Provide the (x, y) coordinate of the cell's center where the given text is located.  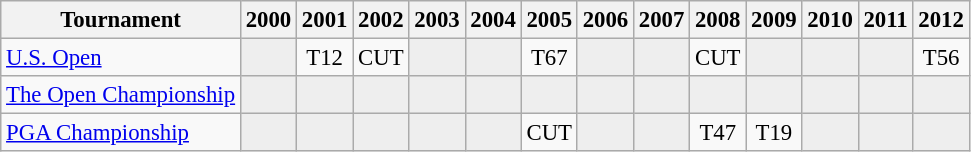
U.S. Open (121, 58)
2004 (493, 20)
2000 (268, 20)
T67 (549, 58)
T12 (325, 58)
2003 (437, 20)
2009 (774, 20)
2002 (381, 20)
Tournament (121, 20)
T56 (941, 58)
2010 (830, 20)
T47 (718, 133)
PGA Championship (121, 133)
2011 (886, 20)
2012 (941, 20)
2005 (549, 20)
T19 (774, 133)
2008 (718, 20)
2001 (325, 20)
2006 (605, 20)
The Open Championship (121, 95)
2007 (661, 20)
